Return (X, Y) of the center of cell containing provided text 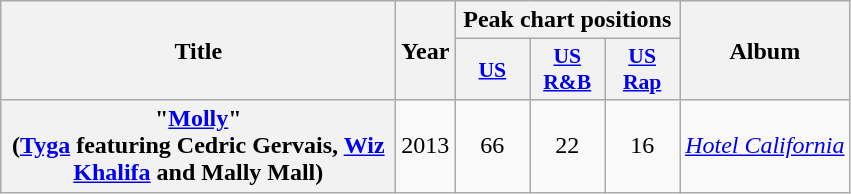
Hotel California (765, 146)
Year (426, 50)
USR&B (568, 70)
Peak chart positions (568, 20)
USRap (642, 70)
66 (492, 146)
16 (642, 146)
Title (198, 50)
Album (765, 50)
22 (568, 146)
"Molly"(Tyga featuring Cedric Gervais, Wiz Khalifa and Mally Mall) (198, 146)
US (492, 70)
2013 (426, 146)
